Provide the (X, Y) coordinate of the cell's center where the given text is located.  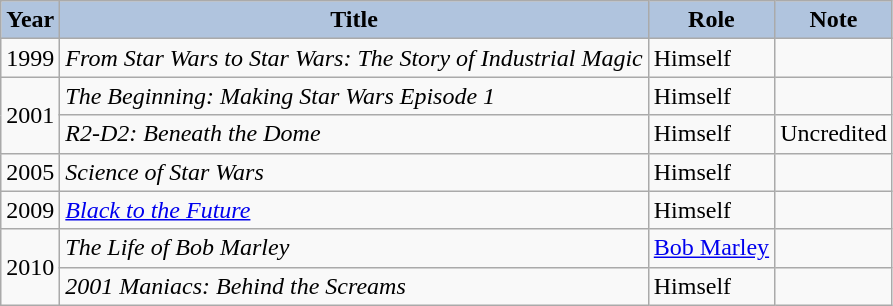
2001 Maniacs: Behind the Screams (354, 286)
Note (834, 20)
Black to the Future (354, 210)
Year (30, 20)
2009 (30, 210)
The Life of Bob Marley (354, 248)
Science of Star Wars (354, 172)
Role (711, 20)
The Beginning: Making Star Wars Episode 1 (354, 96)
R2-D2: Beneath the Dome (354, 134)
2010 (30, 267)
1999 (30, 58)
Bob Marley (711, 248)
2005 (30, 172)
From Star Wars to Star Wars: The Story of Industrial Magic (354, 58)
2001 (30, 115)
Title (354, 20)
Uncredited (834, 134)
